Return the [X, Y] coordinate for the center point of the cell that contains the specified text.  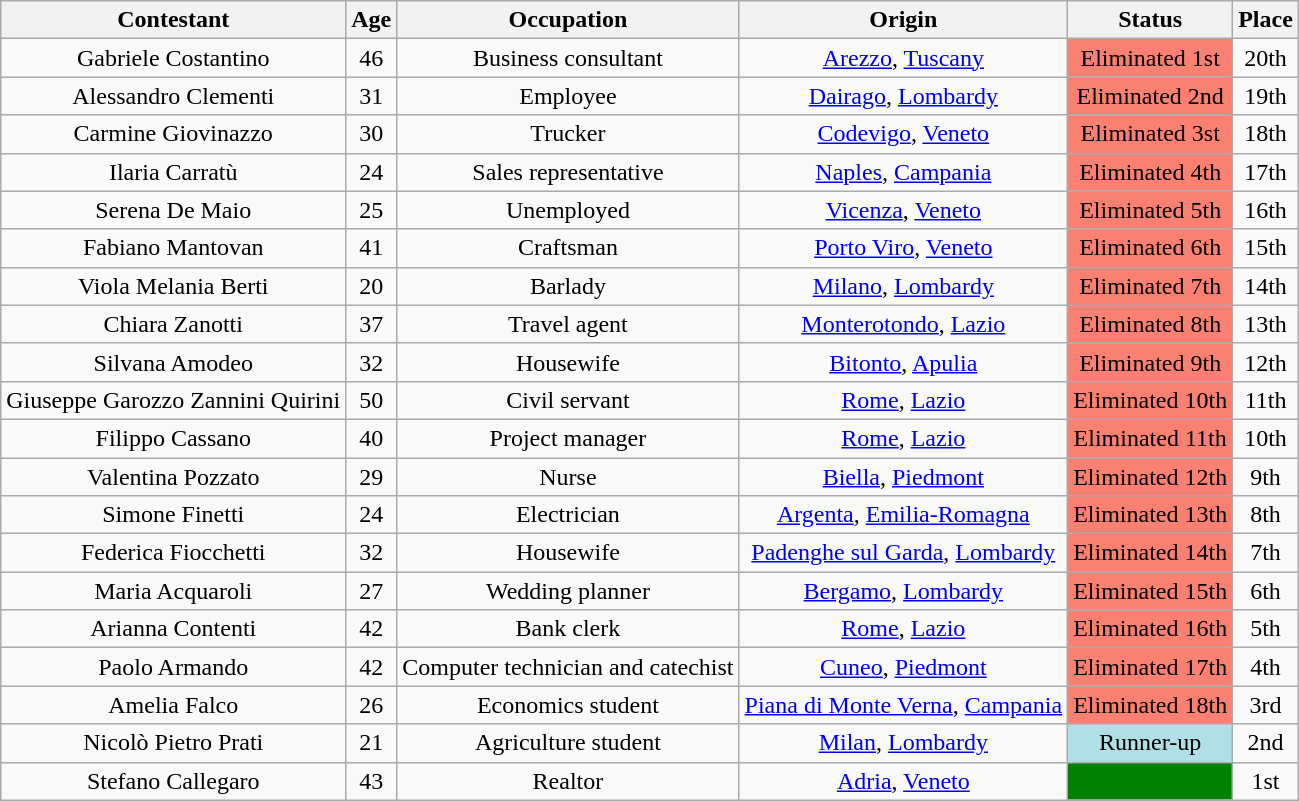
Occupation [568, 20]
2nd [1266, 743]
Naples, Campania [904, 172]
Vicenza, Veneto [904, 210]
43 [372, 781]
Dairago, Lombardy [904, 96]
Valentina Pozzato [174, 477]
Alessandro Clementi [174, 96]
Fabiano Mantovan [174, 248]
7th [1266, 553]
Eliminated 9th [1150, 362]
Ilaria Carratù [174, 172]
Eliminated 6th [1150, 248]
Chiara Zanotti [174, 324]
Bitonto, Apulia [904, 362]
Unemployed [568, 210]
Employee [568, 96]
3rd [1266, 705]
Eliminated 12th [1150, 477]
1st [1266, 781]
Business consultant [568, 58]
20th [1266, 58]
Maria Acquaroli [174, 591]
Arianna Contenti [174, 629]
17th [1266, 172]
Padenghe sul Garda, Lombardy [904, 553]
Argenta, Emilia-Romagna [904, 515]
Agriculture student [568, 743]
Stefano Callegaro [174, 781]
Cuneo, Piedmont [904, 667]
18th [1266, 134]
21 [372, 743]
Nicolò Pietro Prati [174, 743]
Eliminated 10th [1150, 400]
13th [1266, 324]
Contestant [174, 20]
Project manager [568, 438]
10th [1266, 438]
Viola Melania Berti [174, 286]
Barlady [568, 286]
Serena De Maio [174, 210]
9th [1266, 477]
Eliminated 1st [1150, 58]
26 [372, 705]
Nurse [568, 477]
Paolo Armando [174, 667]
Place [1266, 20]
Economics student [568, 705]
37 [372, 324]
Eliminated 18th [1150, 705]
Origin [904, 20]
25 [372, 210]
46 [372, 58]
Adria, Veneto [904, 781]
Amelia Falco [174, 705]
Codevigo, Veneto [904, 134]
4th [1266, 667]
Eliminated 17th [1150, 667]
Monterotondo, Lazio [904, 324]
Runner-up [1150, 743]
Electrician [568, 515]
Civil servant [568, 400]
41 [372, 248]
Filippo Cassano [174, 438]
Silvana Amodeo [174, 362]
12th [1266, 362]
Wedding planner [568, 591]
Eliminated 7th [1150, 286]
15th [1266, 248]
Realtor [568, 781]
Simone Finetti [174, 515]
19th [1266, 96]
11th [1266, 400]
Travel agent [568, 324]
Bergamo, Lombardy [904, 591]
Trucker [568, 134]
Eliminated 16th [1150, 629]
Craftsman [568, 248]
Federica Fiocchetti [174, 553]
20 [372, 286]
Carmine Giovinazzo [174, 134]
31 [372, 96]
Age [372, 20]
Porto Viro, Veneto [904, 248]
Eliminated 4th [1150, 172]
Eliminated 5th [1150, 210]
Gabriele Costantino [174, 58]
Biella, Piedmont [904, 477]
6th [1266, 591]
Eliminated 14th [1150, 553]
Computer technician and catechist [568, 667]
40 [372, 438]
27 [372, 591]
Status [1150, 20]
Sales representative [568, 172]
Eliminated 2nd [1150, 96]
50 [372, 400]
14th [1266, 286]
Eliminated 3st [1150, 134]
Arezzo, Tuscany [904, 58]
Eliminated 15th [1150, 591]
Eliminated 13th [1150, 515]
Eliminated 11th [1150, 438]
5th [1266, 629]
16th [1266, 210]
Eliminated 8th [1150, 324]
Milan, Lombardy [904, 743]
Milano, Lombardy [904, 286]
8th [1266, 515]
Giuseppe Garozzo Zannini Quirini [174, 400]
Bank clerk [568, 629]
29 [372, 477]
Piana di Monte Verna, Campania [904, 705]
30 [372, 134]
